Locate the cell with the specified text and output its [x, y] center coordinate. 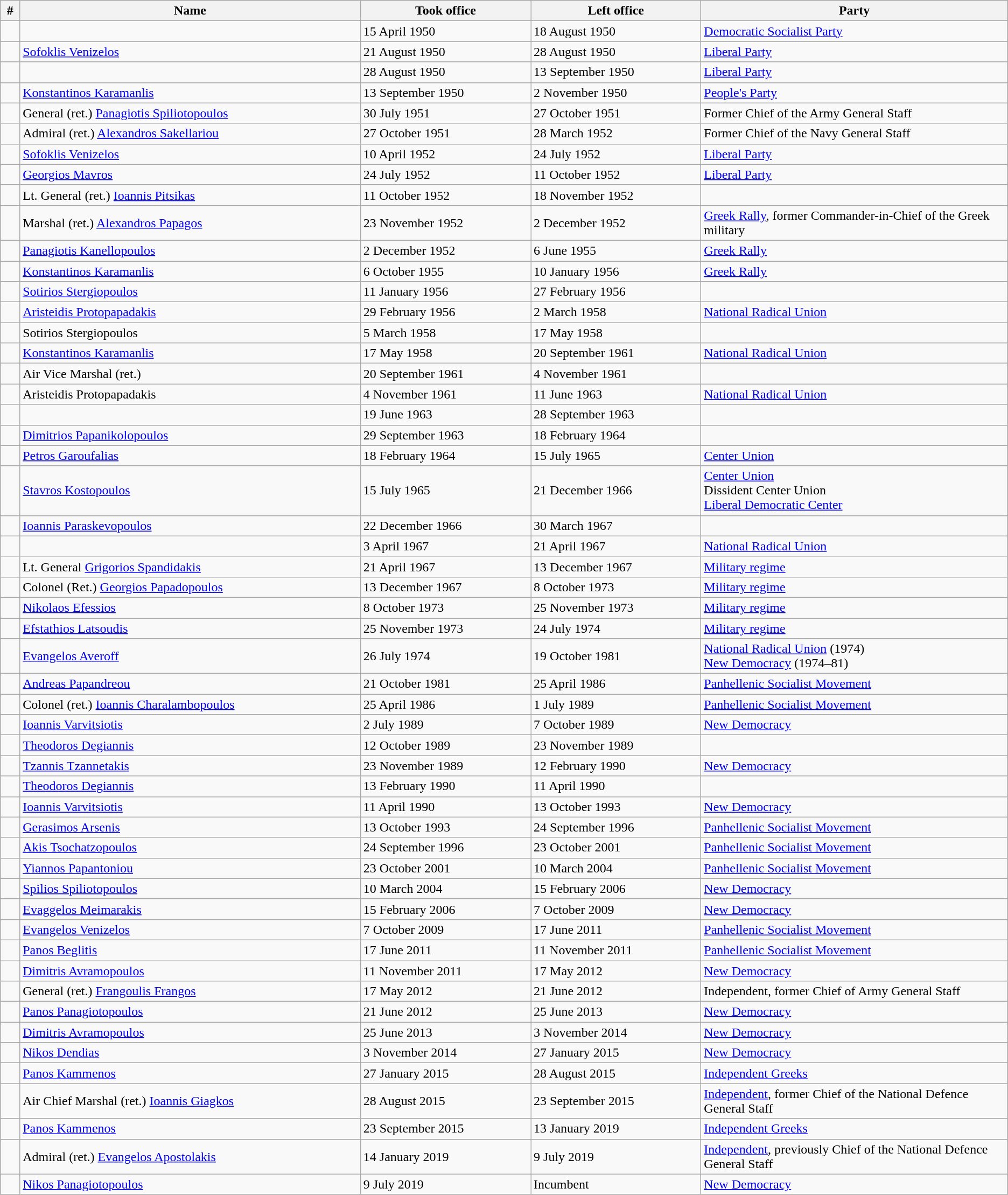
Dimitrios Papanikolopoulos [191, 435]
18 August 1950 [616, 31]
3 April 1967 [445, 546]
Petros Garoufalias [191, 456]
Admiral (ret.) Evangelos Apostolakis [191, 1157]
Party [854, 11]
Nikos Panagiotopoulos [191, 1184]
Lt. General Grigorios Spandidakis [191, 567]
Evangelos Venizelos [191, 930]
Panos Beglitis [191, 950]
Independent, former Chief of Army General Staff [854, 991]
23 November 1952 [445, 223]
Air Chief Marshal (ret.) Ioannis Giagkos [191, 1101]
General (ret.) Panagiotis Spiliotopoulos [191, 113]
11 January 1956 [445, 292]
Nikos Dendias [191, 1053]
21 October 1981 [445, 684]
Evaggelos Meimarakis [191, 909]
15 April 1950 [445, 31]
General (ret.) Frangoulis Frangos [191, 991]
5 March 1958 [445, 333]
13 February 1990 [445, 786]
Former Chief of the Navy General Staff [854, 134]
National Radical Union (1974)New Democracy (1974–81) [854, 656]
19 October 1981 [616, 656]
Evangelos Averoff [191, 656]
Tzannis Tzannetakis [191, 766]
Colonel (Ret.) Georgios Papadopoulos [191, 587]
30 March 1967 [616, 526]
Gerasimos Arsenis [191, 827]
24 July 1974 [616, 628]
Andreas Papandreou [191, 684]
Left office [616, 11]
Incumbent [616, 1184]
10 January 1956 [616, 271]
12 October 1989 [445, 745]
12 February 1990 [616, 766]
28 March 1952 [616, 134]
19 June 1963 [445, 415]
2 November 1950 [616, 93]
18 November 1952 [616, 195]
14 January 2019 [445, 1157]
28 September 1963 [616, 415]
People's Party [854, 93]
Center UnionDissident Center UnionLiberal Democratic Center [854, 491]
Greek Rally, former Commander-in-Chief of the Greek military [854, 223]
Independent, former Chief of the National Defence General Staff [854, 1101]
Colonel (ret.) Ioannis Charalambopoulos [191, 704]
26 July 1974 [445, 656]
Ioannis Paraskevopoulos [191, 526]
2 July 1989 [445, 725]
Name [191, 11]
7 October 1989 [616, 725]
21 August 1950 [445, 52]
29 September 1963 [445, 435]
Air Vice Marshal (ret.) [191, 374]
Georgios Mavros [191, 174]
21 December 1966 [616, 491]
Panos Panagiotopoulos [191, 1012]
Yiannos Papantoniou [191, 868]
Democratic Socialist Party [854, 31]
Akis Tsochatzopoulos [191, 848]
6 June 1955 [616, 250]
Lt. General (ret.) Ioannis Pitsikas [191, 195]
27 February 1956 [616, 292]
Marshal (ret.) Alexandros Papagos [191, 223]
Independent, previously Chief of the National Defence General Staff [854, 1157]
Nikolaos Efessios [191, 607]
22 December 1966 [445, 526]
Former Chief of the Army General Staff [854, 113]
30 July 1951 [445, 113]
2 March 1958 [616, 312]
11 June 1963 [616, 394]
6 October 1955 [445, 271]
Admiral (ret.) Alexandros Sakellariou [191, 134]
Spilios Spiliotopoulos [191, 889]
Center Union [854, 456]
10 April 1952 [445, 154]
29 February 1956 [445, 312]
Took office [445, 11]
# [10, 11]
Efstathios Latsoudis [191, 628]
Stavros Kostopoulos [191, 491]
13 January 2019 [616, 1129]
Panagiotis Kanellopoulos [191, 250]
1 July 1989 [616, 704]
